From the cell containing the given text, extract its center point as [x, y] coordinate. 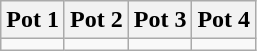
Pot 1 [33, 20]
Pot 3 [160, 20]
Pot 4 [224, 20]
Pot 2 [96, 20]
